Pinpoint the cell where the given text exists, returning its (x, y) midpoint coordinate. 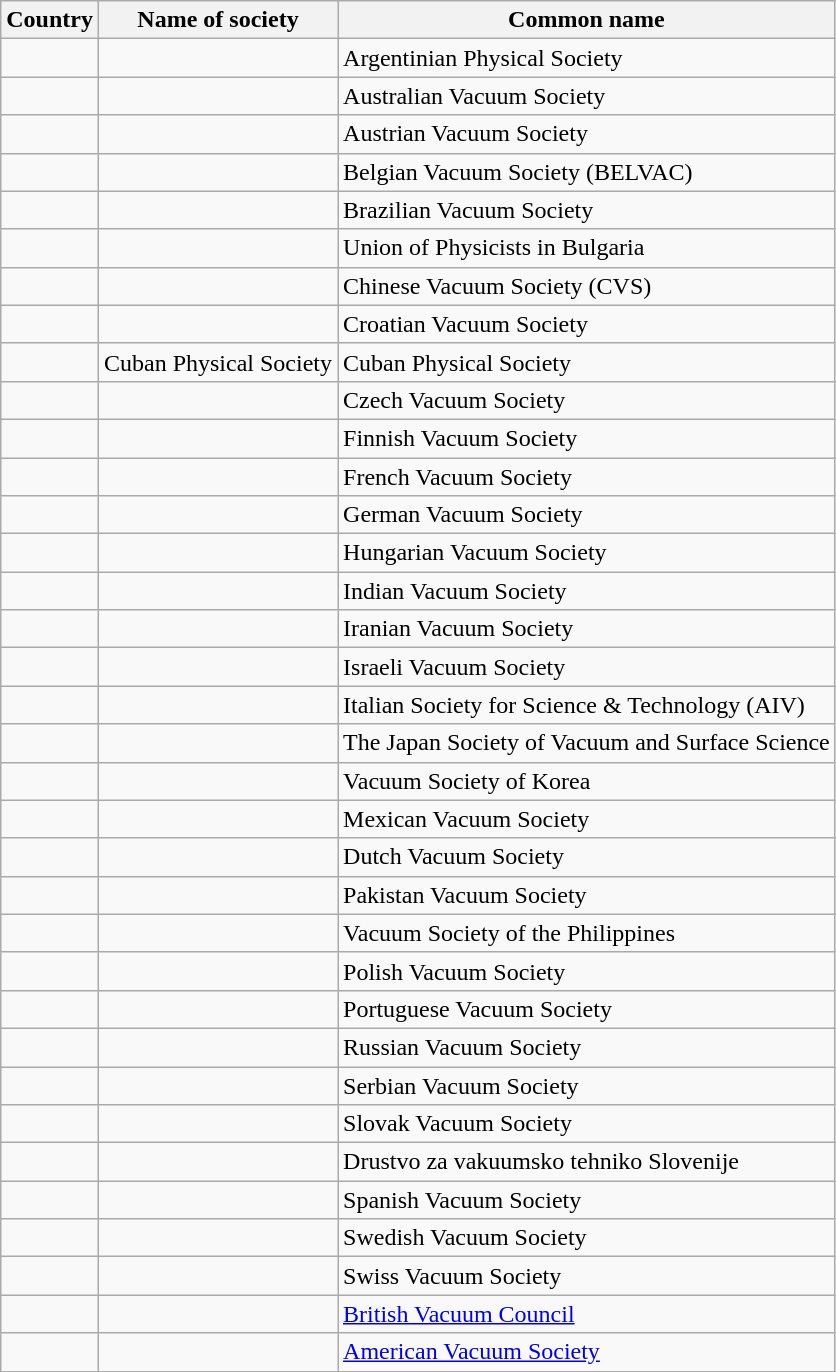
Dutch Vacuum Society (587, 857)
Country (50, 20)
Finnish Vacuum Society (587, 438)
Iranian Vacuum Society (587, 629)
Polish Vacuum Society (587, 971)
Italian Society for Science & Technology (AIV) (587, 705)
Croatian Vacuum Society (587, 324)
Chinese Vacuum Society (CVS) (587, 286)
British Vacuum Council (587, 1314)
Swiss Vacuum Society (587, 1276)
Hungarian Vacuum Society (587, 553)
The Japan Society of Vacuum and Surface Science (587, 743)
Vacuum Society of Korea (587, 781)
French Vacuum Society (587, 477)
Pakistan Vacuum Society (587, 895)
Union of Physicists in Bulgaria (587, 248)
American Vacuum Society (587, 1352)
Brazilian Vacuum Society (587, 210)
Vacuum Society of the Philippines (587, 933)
Slovak Vacuum Society (587, 1124)
Australian Vacuum Society (587, 96)
Israeli Vacuum Society (587, 667)
Czech Vacuum Society (587, 400)
Swedish Vacuum Society (587, 1238)
Mexican Vacuum Society (587, 819)
Austrian Vacuum Society (587, 134)
Russian Vacuum Society (587, 1047)
Portuguese Vacuum Society (587, 1009)
Spanish Vacuum Society (587, 1200)
Indian Vacuum Society (587, 591)
Drustvo za vakuumsko tehniko Slovenije (587, 1162)
Belgian Vacuum Society (BELVAC) (587, 172)
German Vacuum Society (587, 515)
Serbian Vacuum Society (587, 1085)
Name of society (218, 20)
Common name (587, 20)
Argentinian Physical Society (587, 58)
